Extract the (x, y) coordinate from the center of the cell holding the provided text.  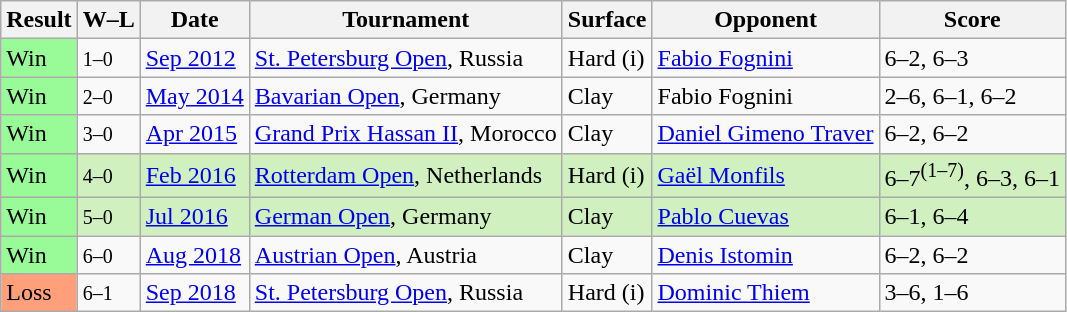
Daniel Gimeno Traver (766, 134)
3–0 (108, 134)
Denis Istomin (766, 255)
6–1, 6–4 (972, 217)
Feb 2016 (194, 176)
1–0 (108, 58)
Tournament (406, 20)
Aug 2018 (194, 255)
6–1 (108, 293)
Pablo Cuevas (766, 217)
May 2014 (194, 96)
6–2, 6–3 (972, 58)
Bavarian Open, Germany (406, 96)
Surface (607, 20)
Loss (39, 293)
German Open, Germany (406, 217)
Sep 2012 (194, 58)
Opponent (766, 20)
2–6, 6–1, 6–2 (972, 96)
4–0 (108, 176)
Dominic Thiem (766, 293)
Austrian Open, Austria (406, 255)
Result (39, 20)
6–0 (108, 255)
Date (194, 20)
Rotterdam Open, Netherlands (406, 176)
Gaël Monfils (766, 176)
3–6, 1–6 (972, 293)
6–7(1–7), 6–3, 6–1 (972, 176)
Grand Prix Hassan II, Morocco (406, 134)
Sep 2018 (194, 293)
Apr 2015 (194, 134)
Jul 2016 (194, 217)
2–0 (108, 96)
W–L (108, 20)
Score (972, 20)
5–0 (108, 217)
